Find where the given text appears and provide that cell's center as [x, y] coordinate. 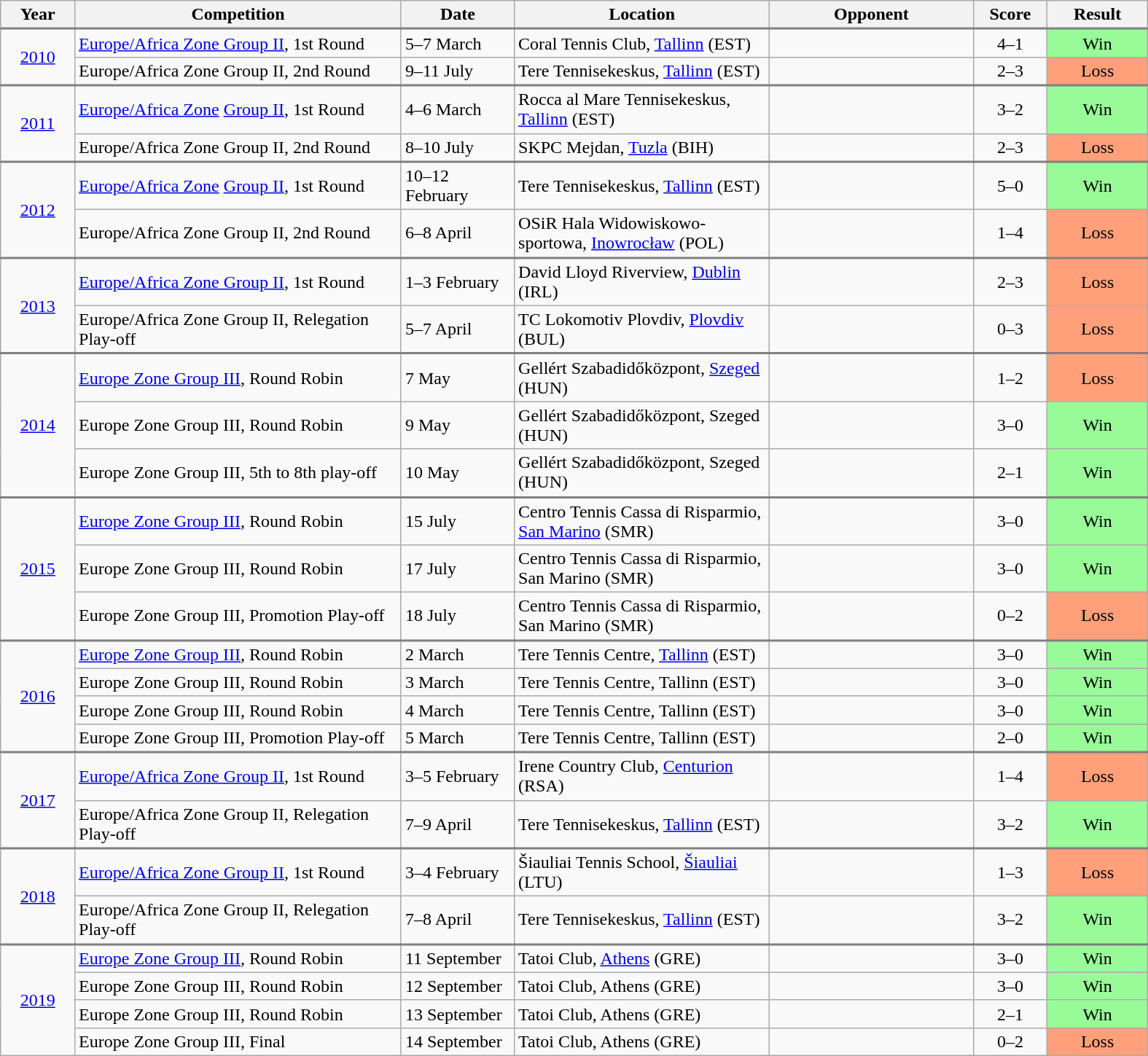
6–8 April [458, 234]
Date [458, 15]
2014 [38, 426]
2016 [38, 696]
Irene Country Club, Centurion (RSA) [642, 776]
1–2 [1010, 378]
5–7 March [458, 44]
13 September [458, 1014]
2019 [38, 1000]
7–9 April [458, 824]
SKPC Mejdan, Tuzla (BIH) [642, 147]
Rocca al Mare Tennisekeskus, Tallinn (EST) [642, 109]
10 May [458, 473]
4–6 March [458, 109]
2011 [38, 124]
14 September [458, 1041]
17 July [458, 568]
4–1 [1010, 44]
Year [38, 15]
1–3 [1010, 872]
2013 [38, 305]
10–12 February [458, 186]
2010 [38, 58]
3–5 February [458, 776]
Location [642, 15]
TC Lokomotiv Plovdiv, Plovdiv (BUL) [642, 329]
2018 [38, 896]
18 July [458, 617]
7 May [458, 378]
Šiauliai Tennis School, Šiauliai (LTU) [642, 872]
12 September [458, 986]
7–8 April [458, 920]
5–0 [1010, 186]
Coral Tennis Club, Tallinn (EST) [642, 44]
2015 [38, 568]
2017 [38, 800]
15 July [458, 521]
9 May [458, 426]
11 September [458, 958]
David Lloyd Riverview, Dublin (IRL) [642, 281]
2 March [458, 654]
3–4 February [458, 872]
Opponent [872, 15]
2–0 [1010, 738]
4 March [458, 710]
OSiR Hala Widowiskowo-sportowa, Inowrocław (POL) [642, 234]
8–10 July [458, 147]
0–3 [1010, 329]
3 March [458, 682]
5–7 April [458, 329]
9–11 July [458, 71]
Competition [238, 15]
5 March [458, 738]
Europe Zone Group III, Final [238, 1041]
2012 [38, 210]
Score [1010, 15]
Europe Zone Group III, 5th to 8th play-off [238, 473]
1–3 February [458, 281]
Result [1098, 15]
